Provide the [x, y] coordinate of the cell's center where the given text is located.  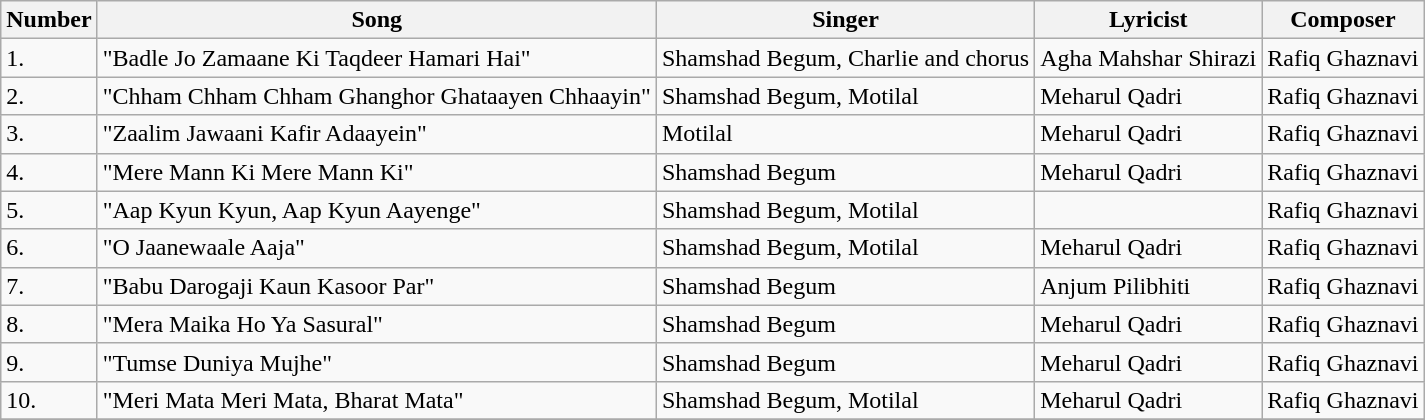
"Badle Jo Zamaane Ki Taqdeer Hamari Hai" [376, 58]
"Aap Kyun Kyun, Aap Kyun Aayenge" [376, 210]
4. [49, 172]
9. [49, 362]
2. [49, 96]
"Tumse Duniya Mujhe" [376, 362]
10. [49, 400]
"Mera Maika Ho Ya Sasural" [376, 324]
"Chham Chham Chham Ghanghor Ghataayen Chhaayin" [376, 96]
"Zaalim Jawaani Kafir Adaayein" [376, 134]
Singer [845, 20]
Motilal [845, 134]
Composer [1343, 20]
Song [376, 20]
7. [49, 286]
Number [49, 20]
"Babu Darogaji Kaun Kasoor Par" [376, 286]
5. [49, 210]
3. [49, 134]
6. [49, 248]
Agha Mahshar Shirazi [1148, 58]
Shamshad Begum, Charlie and chorus [845, 58]
1. [49, 58]
Lyricist [1148, 20]
8. [49, 324]
Anjum Pilibhiti [1148, 286]
"O Jaanewaale Aaja" [376, 248]
"Mere Mann Ki Mere Mann Ki" [376, 172]
"Meri Mata Meri Mata, Bharat Mata" [376, 400]
